Return the [x, y] coordinate for the center point of the cell that contains the specified text.  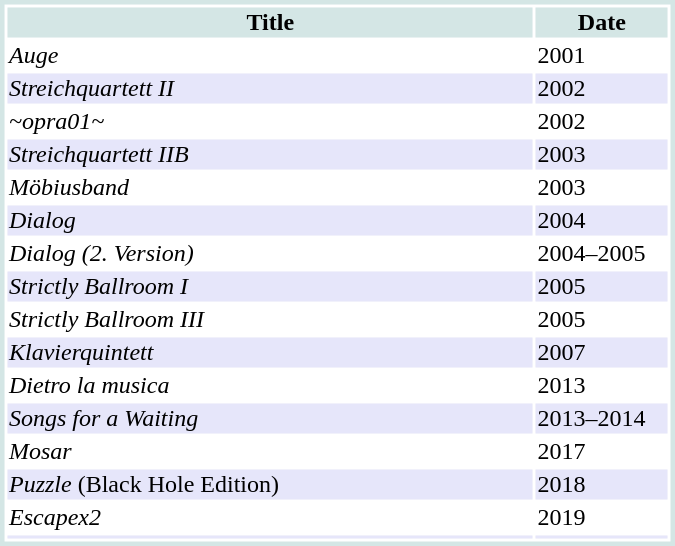
Mosar [271, 451]
2007 [602, 353]
2001 [602, 55]
2004–2005 [602, 253]
2017 [602, 451]
Dialog [271, 221]
Dietro la musica [271, 385]
2013 [602, 385]
2018 [602, 485]
Dialog (2. Version) [271, 253]
Möbiusband [271, 187]
Auge [271, 55]
Date [602, 23]
Streichquartett IIB [271, 155]
Puzzle (Black Hole Edition) [271, 485]
Streichquartett II [271, 89]
Strictly Ballroom III [271, 319]
2019 [602, 517]
2004 [602, 221]
Title [271, 23]
Klavierquintett [271, 353]
Escapex2 [271, 517]
2013–2014 [602, 419]
Songs for a Waiting [271, 419]
Strictly Ballroom I [271, 287]
~opra01~ [271, 121]
